Output the (X, Y) coordinate of the center of the cell containing the given text.  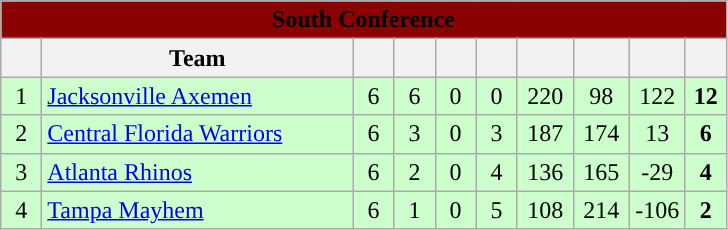
12 (706, 96)
136 (545, 172)
Atlanta Rhinos (198, 172)
220 (545, 96)
-106 (657, 210)
Tampa Mayhem (198, 210)
122 (657, 96)
-29 (657, 172)
Jacksonville Axemen (198, 96)
5 (496, 210)
108 (545, 210)
165 (601, 172)
13 (657, 134)
214 (601, 210)
174 (601, 134)
South Conference (364, 20)
187 (545, 134)
98 (601, 96)
Team (198, 58)
Central Florida Warriors (198, 134)
